Determine the [X, Y] coordinate at the center of the cell enclosing the given text.  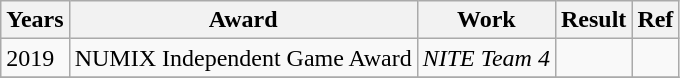
Result [593, 20]
NUMIX Independent Game Award [243, 58]
Work [486, 20]
Ref [656, 20]
2019 [35, 58]
NITE Team 4 [486, 58]
Award [243, 20]
Years [35, 20]
